Search for the cell housing the specified text and yield its [x, y] center coordinate. 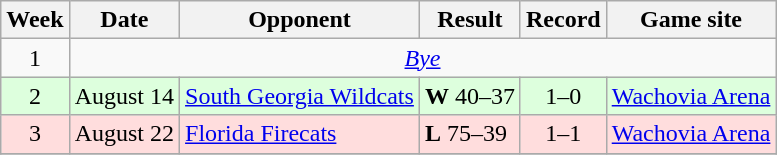
Game site [691, 20]
Opponent [300, 20]
1–0 [563, 96]
W 40–37 [470, 96]
1–1 [563, 134]
Week [35, 20]
Florida Firecats [300, 134]
3 [35, 134]
South Georgia Wildcats [300, 96]
August 22 [124, 134]
Bye [422, 58]
L 75–39 [470, 134]
Record [563, 20]
Result [470, 20]
Date [124, 20]
1 [35, 58]
August 14 [124, 96]
2 [35, 96]
